Find where the given text appears and provide that cell's center as [x, y] coordinate. 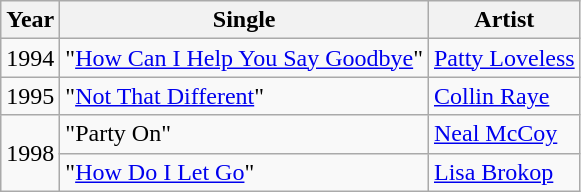
Collin Raye [504, 96]
"Not That Different" [244, 96]
Neal McCoy [504, 134]
Lisa Brokop [504, 172]
Patty Loveless [504, 58]
Artist [504, 20]
Year [30, 20]
1995 [30, 96]
"How Do I Let Go" [244, 172]
"How Can I Help You Say Goodbye" [244, 58]
Single [244, 20]
"Party On" [244, 134]
1998 [30, 153]
1994 [30, 58]
